Return [x, y] of the center of cell containing provided text 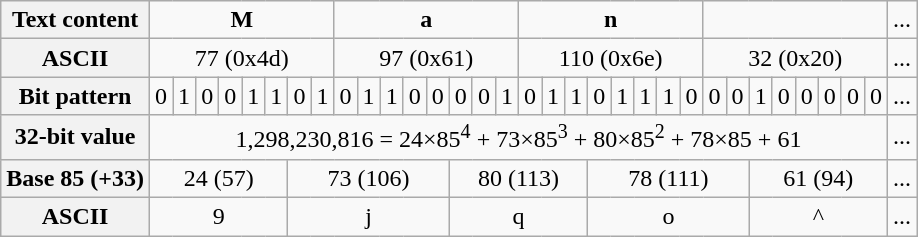
110 (0x6e) [610, 58]
32 (0x20) [795, 58]
73 (106) [368, 178]
Text content [76, 20]
q [518, 217]
78 (111) [668, 178]
^ [818, 217]
97 (0x61) [426, 58]
Bit pattern [76, 96]
9 [218, 217]
Base 85 (+33) [76, 178]
o [668, 217]
M [241, 20]
a [426, 20]
32-bit value [76, 138]
1,298,230,816 = 24×854 + 73×853 + 80×852 + 78×85 + 61 [518, 138]
j [368, 217]
77 (0x4d) [241, 58]
n [610, 20]
24 (57) [218, 178]
80 (113) [518, 178]
61 (94) [818, 178]
